Locate the cell with the specified text and output its (X, Y) center coordinate. 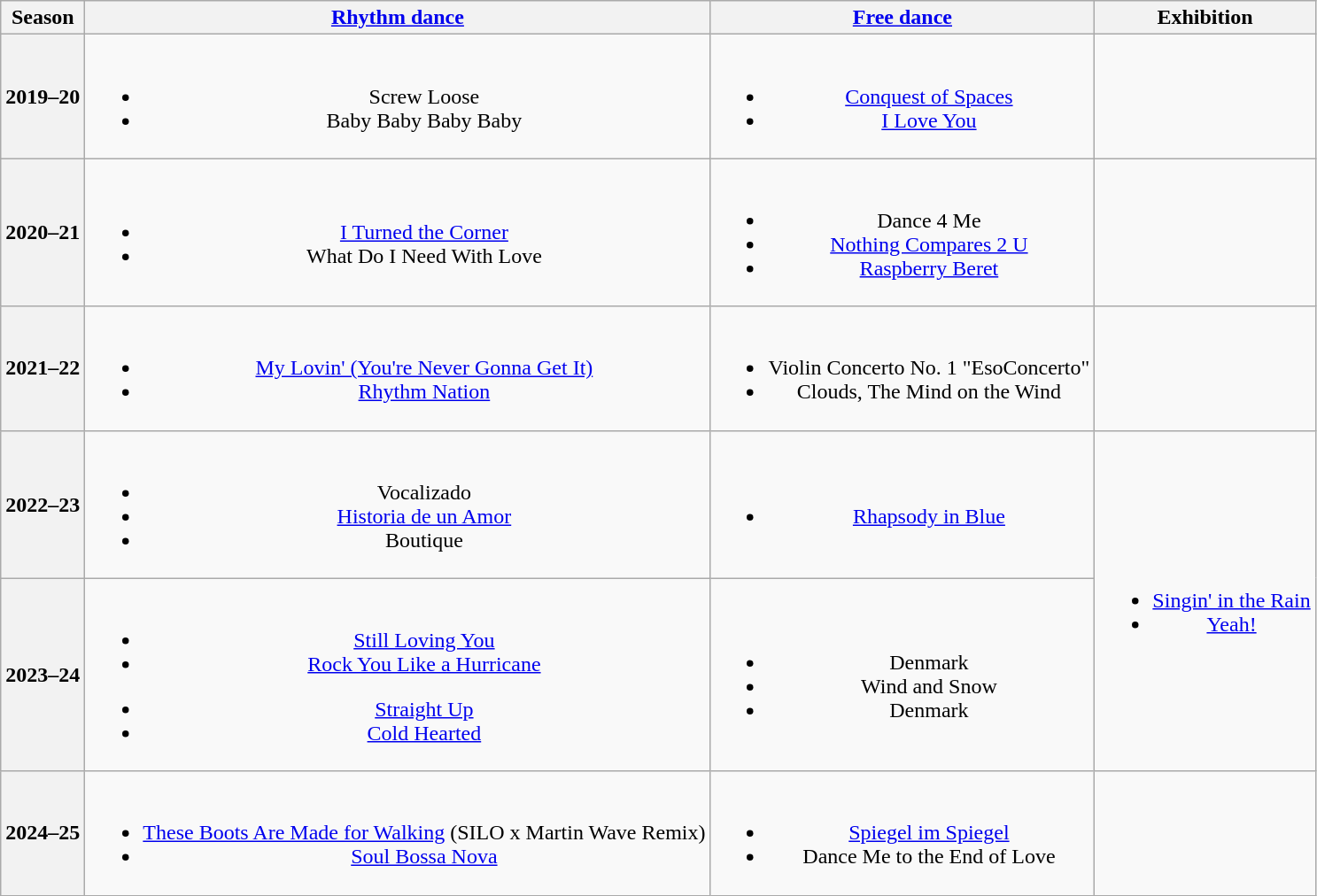
Violin Concerto No. 1 "EsoConcerto"Clouds, The Mind on the Wind (903, 368)
My Lovin' (You're Never Gonna Get It) Rhythm Nation (398, 368)
I Turned the Corner What Do I Need With Love (398, 232)
2022–23 (43, 505)
2021–22 (43, 368)
2019–20 (43, 97)
Rhapsody in Blue (903, 505)
Denmark Wind and Snow Denmark (903, 675)
2020–21 (43, 232)
Season (43, 18)
Free dance (903, 18)
Exhibition (1205, 18)
2024–25 (43, 833)
Rhythm dance (398, 18)
Still Loving YouRock You Like a Hurricane Straight Up Cold Hearted (398, 675)
Spiegel im Spiegel Dance Me to the End of Love (903, 833)
Dance 4 MeNothing Compares 2 URaspberry Beret (903, 232)
Singin' in the Rain Yeah! (1205, 600)
2023–24 (43, 675)
Screw Loose Baby Baby Baby Baby (398, 97)
Conquest of SpacesI Love You (903, 97)
These Boots Are Made for Walking (SILO x Martin Wave Remix) Soul Bossa Nova (398, 833)
Vocalizado Historia de un Amor Boutique (398, 505)
